Find where the given text appears and provide that cell's center as (x, y) coordinate. 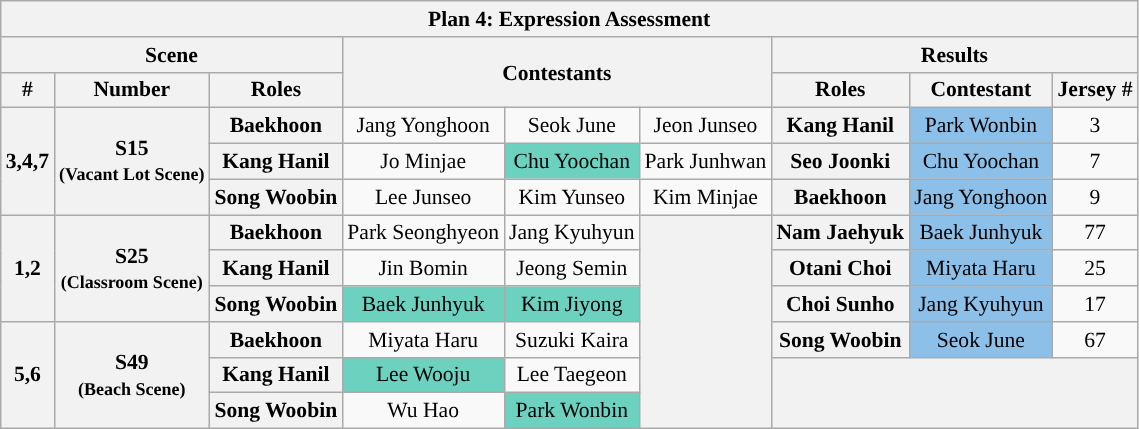
Lee Wooju (423, 375)
Jersey # (1094, 90)
1,2 (28, 268)
Jeong Semin (572, 269)
S25(Classroom Scene) (132, 268)
Park Junhwan (705, 162)
Lee Taegeon (572, 375)
9 (1094, 197)
Number (132, 90)
3 (1094, 126)
Jin Bomin (423, 269)
Results (954, 55)
Contestants (556, 72)
Scene (172, 55)
Park Seonghyeon (423, 233)
17 (1094, 304)
3,4,7 (28, 162)
Jeon Junseo (705, 126)
Choi Sunho (840, 304)
25 (1094, 269)
Kim Jiyong (572, 304)
Kim Minjae (705, 197)
Wu Hao (423, 411)
Jo Minjae (423, 162)
67 (1094, 340)
Nam Jaehyuk (840, 233)
Lee Junseo (423, 197)
S15(Vacant Lot Scene) (132, 162)
Otani Choi (840, 269)
Suzuki Kaira (572, 340)
5,6 (28, 376)
# (28, 90)
Contestant (980, 90)
77 (1094, 233)
7 (1094, 162)
S49(Beach Scene) (132, 376)
Plan 4: Expression Assessment (570, 19)
Seo Joonki (840, 162)
Kim Yunseo (572, 197)
